Return (X, Y) of the center of cell containing provided text 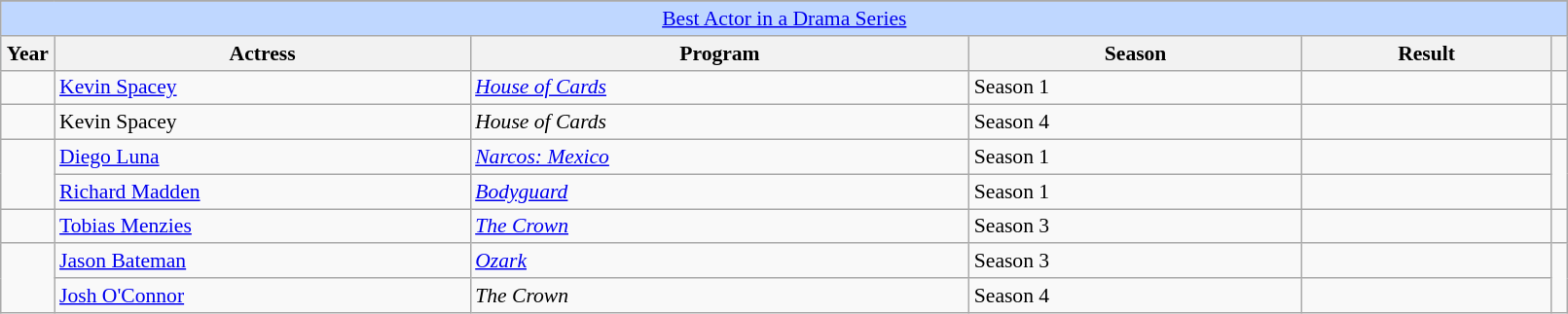
Josh O'Connor (263, 296)
Diego Luna (263, 157)
Bodyguard (720, 192)
Jason Bateman (263, 262)
Season (1136, 53)
Actress (263, 53)
Narcos: Mexico (720, 157)
Best Actor in a Drama Series (784, 18)
Richard Madden (263, 192)
Tobias Menzies (263, 227)
Result (1426, 53)
Year (27, 53)
Ozark (720, 262)
Program (720, 53)
